From the cell containing the given text, extract its center point as (X, Y) coordinate. 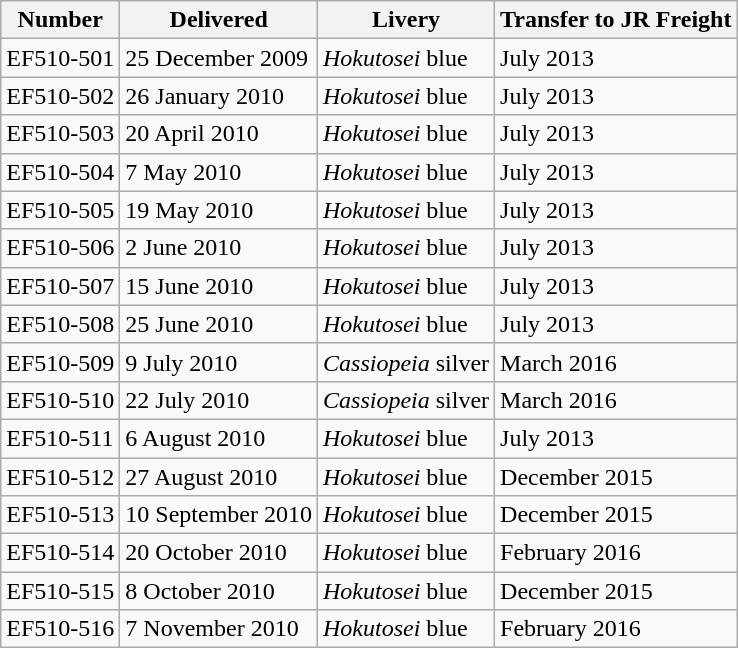
9 July 2010 (219, 362)
EF510-509 (60, 362)
EF510-503 (60, 134)
6 August 2010 (219, 438)
25 June 2010 (219, 324)
Delivered (219, 20)
EF510-507 (60, 286)
20 October 2010 (219, 553)
EF510-512 (60, 477)
26 January 2010 (219, 96)
EF510-502 (60, 96)
25 December 2009 (219, 58)
8 October 2010 (219, 591)
EF510-514 (60, 553)
Number (60, 20)
EF510-508 (60, 324)
EF510-513 (60, 515)
EF510-516 (60, 629)
22 July 2010 (219, 400)
EF510-511 (60, 438)
19 May 2010 (219, 210)
7 November 2010 (219, 629)
EF510-505 (60, 210)
20 April 2010 (219, 134)
15 June 2010 (219, 286)
2 June 2010 (219, 248)
EF510-515 (60, 591)
10 September 2010 (219, 515)
EF510-510 (60, 400)
7 May 2010 (219, 172)
EF510-504 (60, 172)
EF510-501 (60, 58)
Livery (406, 20)
27 August 2010 (219, 477)
Transfer to JR Freight (616, 20)
EF510-506 (60, 248)
